For the text-containing cell, return its midpoint in (x, y) coordinate format. 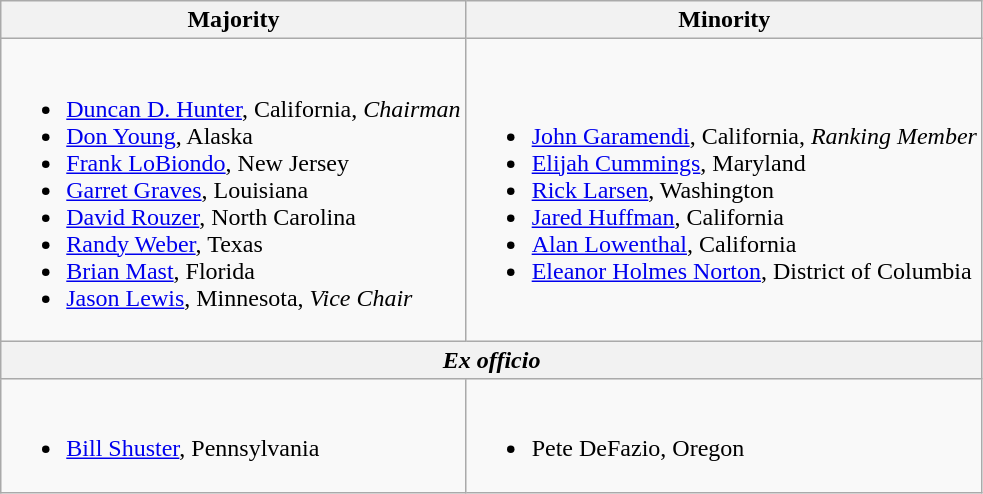
Pete DeFazio, Oregon (724, 436)
Bill Shuster, Pennsylvania (234, 436)
Ex officio (492, 360)
Minority (724, 20)
Majority (234, 20)
